Pinpoint the cell where the given text exists, returning its (x, y) midpoint coordinate. 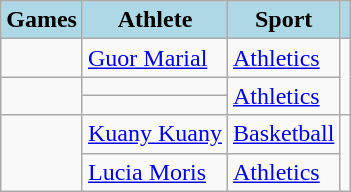
Athlete (154, 20)
Basketball (284, 134)
Lucia Moris (154, 172)
Kuany Kuany (154, 134)
Guor Marial (154, 58)
Sport (284, 20)
Games (42, 20)
